Return the (x, y) coordinate for the center point of the cell that contains the specified text.  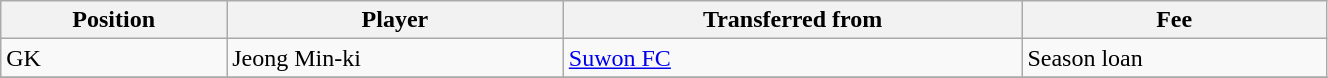
Season loan (1174, 58)
Transferred from (792, 20)
GK (114, 58)
Fee (1174, 20)
Position (114, 20)
Jeong Min-ki (396, 58)
Suwon FC (792, 58)
Player (396, 20)
